From the cell containing the given text, extract its center point as [X, Y] coordinate. 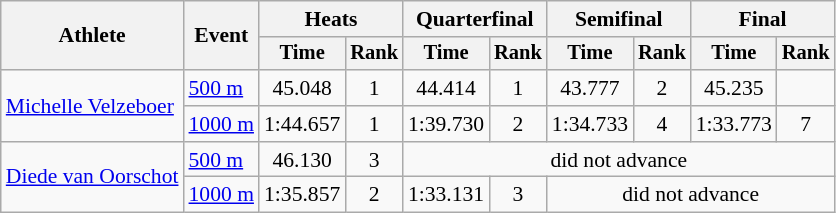
1:34.733 [590, 124]
Semifinal [619, 19]
1:33.131 [446, 195]
Diede van Oorschot [92, 178]
1:39.730 [446, 124]
Heats [331, 19]
46.130 [302, 160]
1:35.857 [302, 195]
43.777 [590, 88]
1:44.657 [302, 124]
Michelle Velzeboer [92, 106]
4 [662, 124]
45.048 [302, 88]
44.414 [446, 88]
Final [763, 19]
7 [806, 124]
Quarterfinal [475, 19]
45.235 [734, 88]
1:33.773 [734, 124]
Athlete [92, 36]
Event [222, 36]
